Return the [x, y] coordinate for the center point of the cell that contains the specified text.  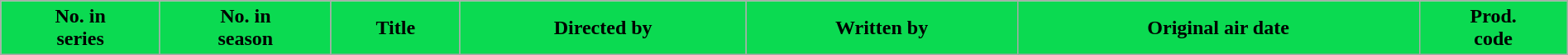
Original air date [1218, 28]
Title [395, 28]
Written by [882, 28]
Prod.code [1494, 28]
No. inseries [81, 28]
Directed by [603, 28]
No. inseason [245, 28]
